Find where the given text appears and provide that cell's center as (X, Y) coordinate. 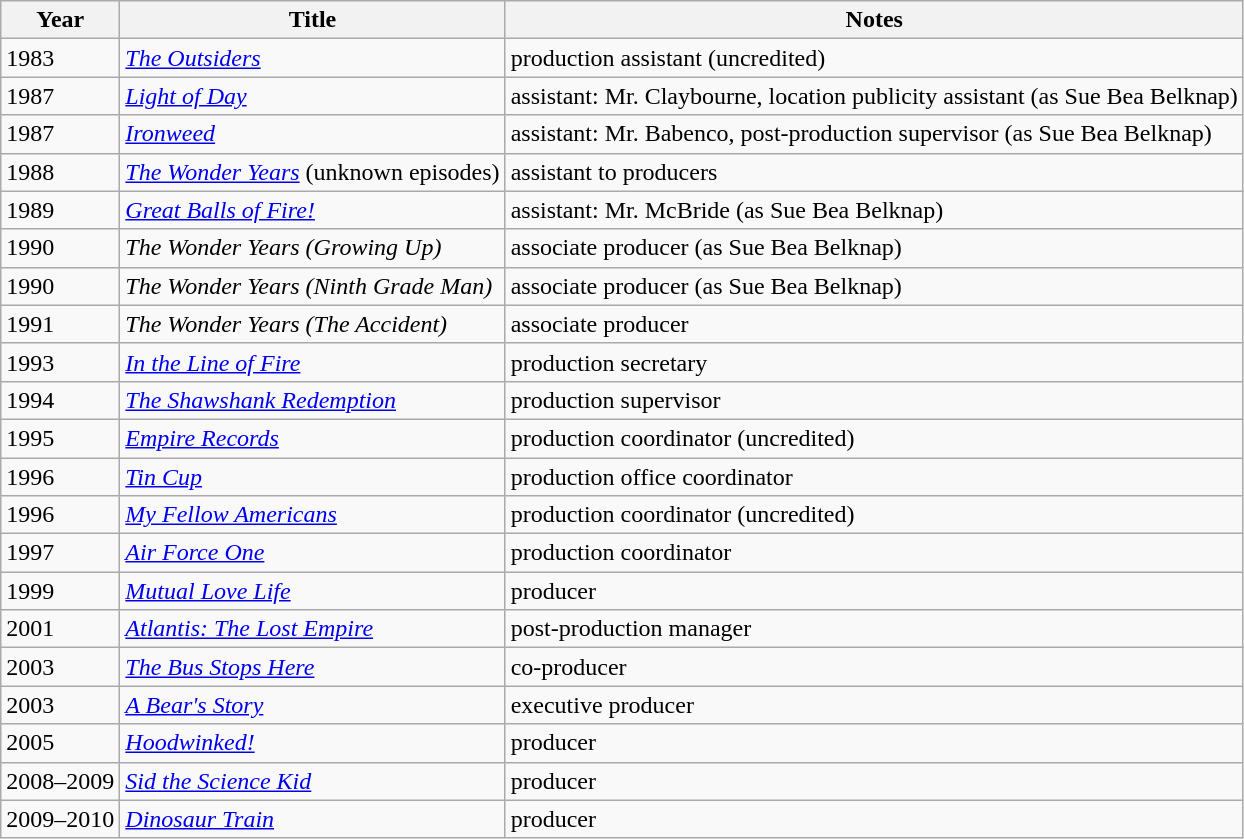
In the Line of Fire (312, 362)
co-producer (874, 667)
assistant to producers (874, 172)
2009–2010 (60, 819)
The Bus Stops Here (312, 667)
post-production manager (874, 629)
1991 (60, 324)
production office coordinator (874, 477)
Sid the Science Kid (312, 781)
1997 (60, 553)
The Wonder Years (Ninth Grade Man) (312, 286)
production assistant (uncredited) (874, 58)
Tin Cup (312, 477)
Title (312, 20)
Hoodwinked! (312, 743)
1995 (60, 438)
production secretary (874, 362)
1993 (60, 362)
Atlantis: The Lost Empire (312, 629)
The Outsiders (312, 58)
The Wonder Years (Growing Up) (312, 248)
Light of Day (312, 96)
The Shawshank Redemption (312, 400)
assistant: Mr. Babenco, post-production supervisor (as Sue Bea Belknap) (874, 134)
Empire Records (312, 438)
Dinosaur Train (312, 819)
Great Balls of Fire! (312, 210)
The Wonder Years (The Accident) (312, 324)
1988 (60, 172)
2008–2009 (60, 781)
production supervisor (874, 400)
My Fellow Americans (312, 515)
assistant: Mr. Claybourne, location publicity assistant (as Sue Bea Belknap) (874, 96)
2001 (60, 629)
associate producer (874, 324)
1994 (60, 400)
Year (60, 20)
1989 (60, 210)
Ironweed (312, 134)
Air Force One (312, 553)
assistant: Mr. McBride (as Sue Bea Belknap) (874, 210)
executive producer (874, 705)
Mutual Love Life (312, 591)
A Bear's Story (312, 705)
The Wonder Years (unknown episodes) (312, 172)
production coordinator (874, 553)
1983 (60, 58)
Notes (874, 20)
2005 (60, 743)
1999 (60, 591)
